Scan for the cell matching the given text and deliver its [x, y] coordinate at center. 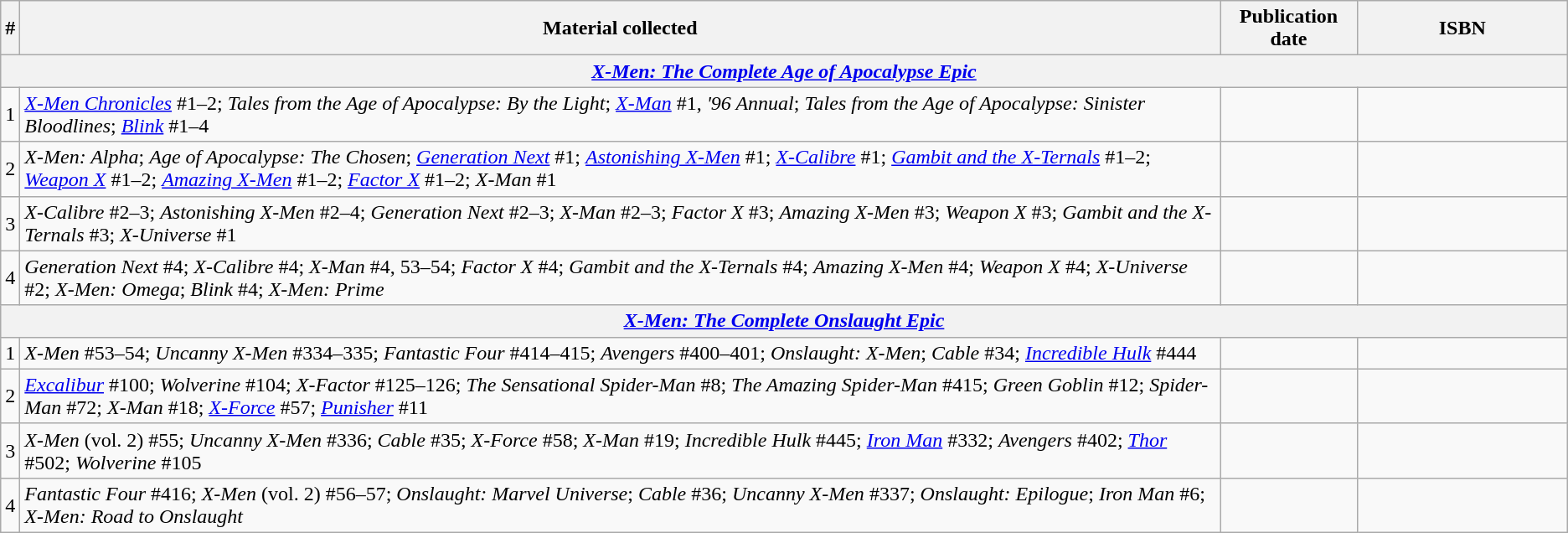
Material collected [620, 28]
X-Men: The Complete Age of Apocalypse Epic [784, 71]
# [10, 28]
X-Men: The Complete Onslaught Epic [784, 321]
Publication date [1288, 28]
X-Men #53–54; Uncanny X-Men #334–335; Fantastic Four #414–415; Avengers #400–401; Onslaught: X-Men; Cable #34; Incredible Hulk #444 [620, 353]
ISBN [1462, 28]
